Find where the given text appears and provide that cell's center as (X, Y) coordinate. 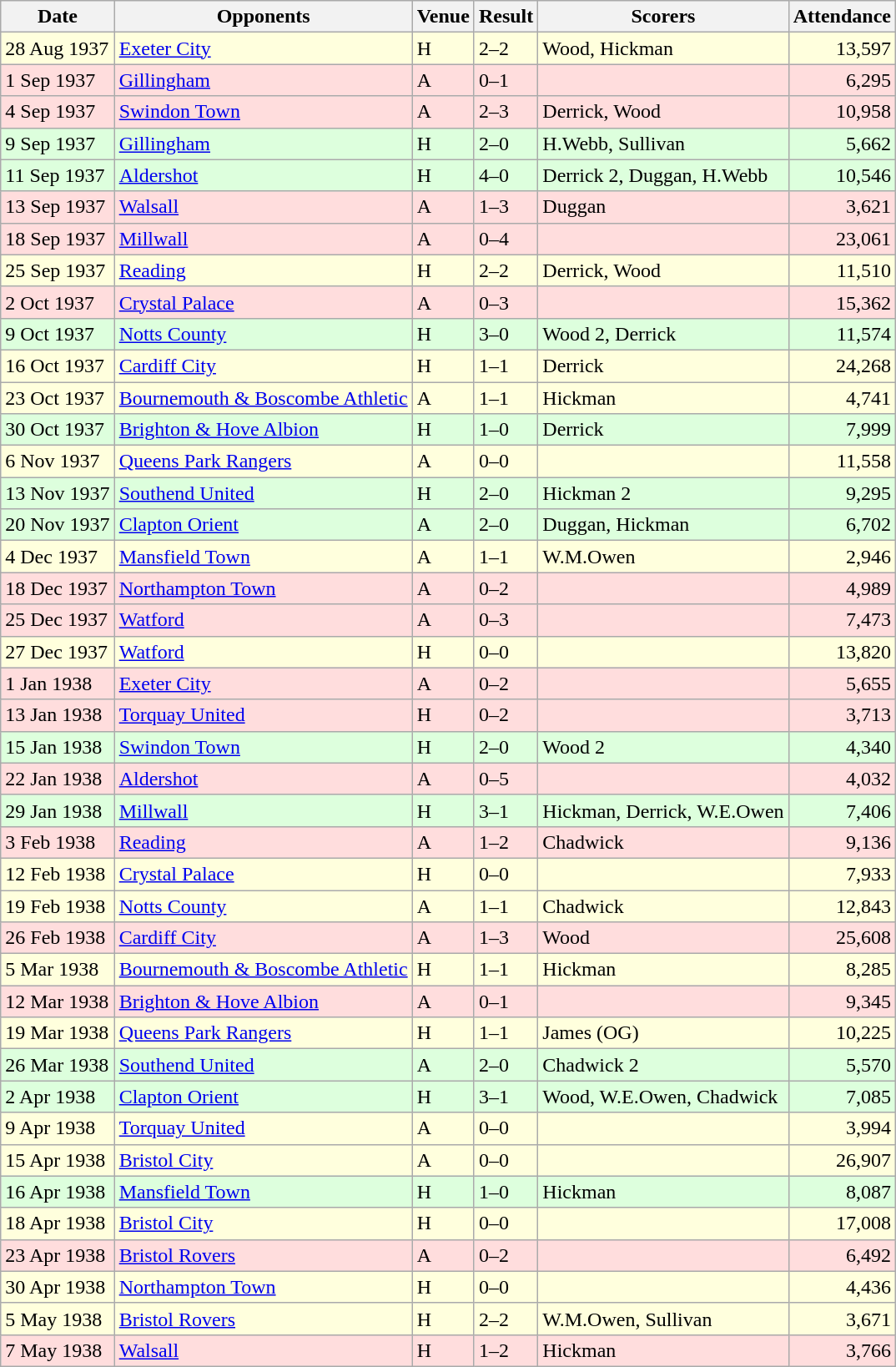
2,946 (842, 557)
13 Nov 1937 (58, 493)
13 Sep 1937 (58, 207)
9,136 (842, 842)
Wood, W.E.Owen, Chadwick (663, 1097)
3,621 (842, 207)
9 Oct 1937 (58, 334)
9,295 (842, 493)
10,546 (842, 175)
4,989 (842, 588)
2 Apr 1938 (58, 1097)
30 Oct 1937 (58, 430)
20 Nov 1937 (58, 525)
Wood (663, 938)
12 Feb 1938 (58, 874)
9 Sep 1937 (58, 144)
29 Jan 1938 (58, 810)
11,574 (842, 334)
Derrick 2, Duggan, H.Webb (663, 175)
Chadwick 2 (663, 1065)
4–0 (506, 175)
27 Dec 1937 (58, 652)
Wood, Hickman (663, 48)
25,608 (842, 938)
9 Apr 1938 (58, 1128)
19 Mar 1938 (58, 1033)
19 Feb 1938 (58, 905)
26 Feb 1938 (58, 938)
Venue (443, 17)
Duggan, Hickman (663, 525)
9,345 (842, 1001)
16 Apr 1938 (58, 1192)
12,843 (842, 905)
2 Oct 1937 (58, 302)
13,597 (842, 48)
15 Apr 1938 (58, 1160)
3,713 (842, 715)
7,933 (842, 874)
4,032 (842, 779)
4,340 (842, 747)
6,492 (842, 1255)
7,406 (842, 810)
Scorers (663, 17)
1 Sep 1937 (58, 80)
3 Feb 1938 (58, 842)
26 Mar 1938 (58, 1065)
4,436 (842, 1287)
23 Oct 1937 (58, 398)
7,999 (842, 430)
8,087 (842, 1192)
15 Jan 1938 (58, 747)
16 Oct 1937 (58, 366)
22 Jan 1938 (58, 779)
3–0 (506, 334)
11,510 (842, 270)
15,362 (842, 302)
5,655 (842, 683)
1 Jan 1938 (58, 683)
4 Sep 1937 (58, 112)
0–4 (506, 239)
5,662 (842, 144)
6,295 (842, 80)
5 May 1938 (58, 1319)
25 Sep 1937 (58, 270)
Hickman, Derrick, W.E.Owen (663, 810)
3,994 (842, 1128)
28 Aug 1937 (58, 48)
Duggan (663, 207)
6,702 (842, 525)
25 Dec 1937 (58, 620)
H.Webb, Sullivan (663, 144)
23,061 (842, 239)
5 Mar 1938 (58, 970)
18 Apr 1938 (58, 1223)
7,085 (842, 1097)
11 Sep 1937 (58, 175)
23 Apr 1938 (58, 1255)
26,907 (842, 1160)
0–5 (506, 779)
5,570 (842, 1065)
3,766 (842, 1350)
18 Sep 1937 (58, 239)
Wood 2, Derrick (663, 334)
13 Jan 1938 (58, 715)
6 Nov 1937 (58, 462)
W.M.Owen, Sullivan (663, 1319)
18 Dec 1937 (58, 588)
4,741 (842, 398)
Wood 2 (663, 747)
30 Apr 1938 (58, 1287)
12 Mar 1938 (58, 1001)
James (OG) (663, 1033)
7 May 1938 (58, 1350)
7,473 (842, 620)
3,671 (842, 1319)
11,558 (842, 462)
8,285 (842, 970)
10,958 (842, 112)
Result (506, 17)
Opponents (264, 17)
Date (58, 17)
10,225 (842, 1033)
4 Dec 1937 (58, 557)
Hickman 2 (663, 493)
24,268 (842, 366)
W.M.Owen (663, 557)
13,820 (842, 652)
17,008 (842, 1223)
2–3 (506, 112)
Attendance (842, 17)
